Determine the [X, Y] coordinate at the center of the cell enclosing the given text.  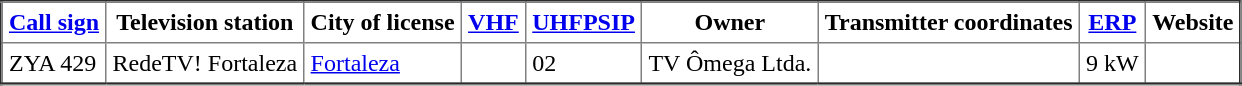
City of license [382, 22]
UHFPSIP [584, 22]
9 kW [1112, 63]
Fortaleza [382, 63]
VHF [493, 22]
Website [1193, 22]
Call sign [54, 22]
RedeTV! Fortaleza [205, 63]
02 [584, 63]
Television station [205, 22]
Owner [730, 22]
TV Ômega Ltda. [730, 63]
ERP [1112, 22]
ZYA 429 [54, 63]
Transmitter coordinates [948, 22]
